For the text-containing cell, return its midpoint in [X, Y] coordinate format. 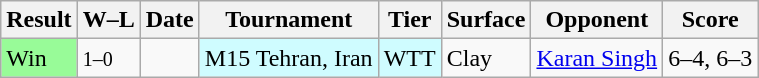
W–L [108, 20]
Win [39, 58]
Result [39, 20]
Tier [410, 20]
Score [710, 20]
Opponent [597, 20]
Surface [486, 20]
Clay [486, 58]
1–0 [108, 58]
M15 Tehran, Iran [288, 58]
Karan Singh [597, 58]
Date [170, 20]
6–4, 6–3 [710, 58]
WTT [410, 58]
Tournament [288, 20]
